Identify which cell holds the provided text, then report its [X, Y] central coordinate. 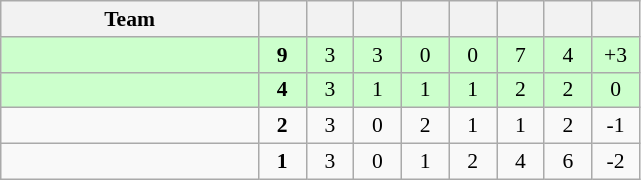
-2 [616, 162]
9 [282, 55]
+3 [616, 55]
Team [130, 19]
-1 [616, 126]
7 [520, 55]
6 [568, 162]
